Capture the cell that displays the provided text and extract its (X, Y) central coordinate. 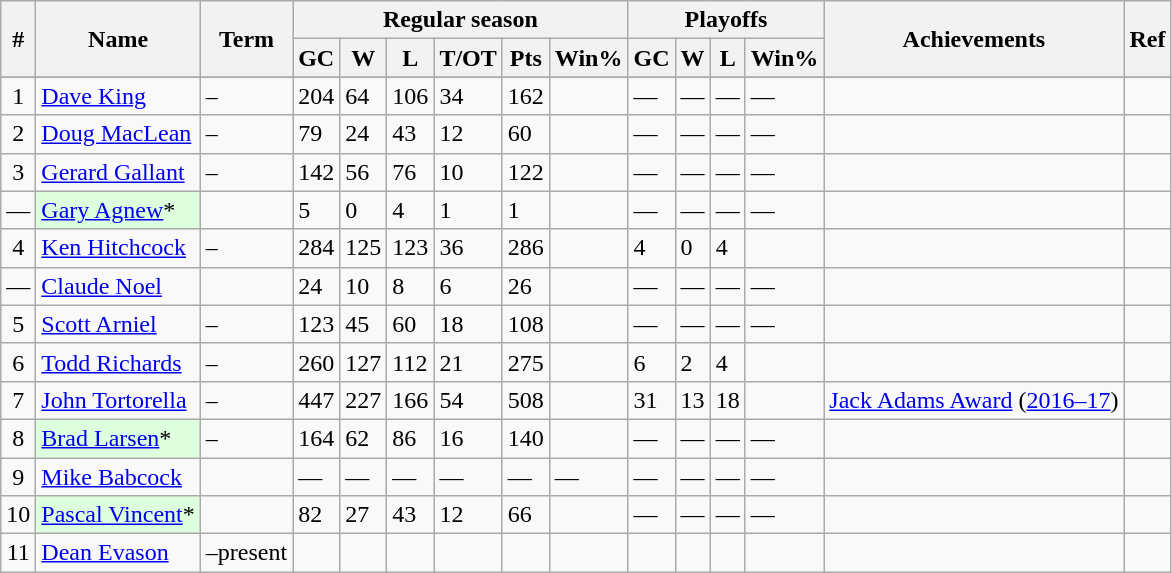
26 (526, 286)
3 (18, 172)
447 (316, 400)
227 (364, 400)
Ken Hitchcock (118, 248)
127 (364, 362)
Term (246, 39)
54 (468, 400)
T/OT (468, 58)
Name (118, 39)
Claude Noel (118, 286)
286 (526, 248)
79 (316, 134)
275 (526, 362)
John Tortorella (118, 400)
Mike Babcock (118, 477)
166 (410, 400)
106 (410, 96)
# (18, 39)
284 (316, 248)
11 (18, 553)
112 (410, 362)
108 (526, 324)
76 (410, 172)
204 (316, 96)
64 (364, 96)
122 (526, 172)
Gerard Gallant (118, 172)
27 (364, 515)
Ref (1148, 39)
21 (468, 362)
Pascal Vincent* (118, 515)
Pts (526, 58)
508 (526, 400)
16 (468, 438)
Gary Agnew* (118, 210)
9 (18, 477)
86 (410, 438)
Dean Evason (118, 553)
Regular season (460, 20)
Playoffs (726, 20)
125 (364, 248)
13 (692, 400)
82 (316, 515)
Achievements (974, 39)
164 (316, 438)
Doug MacLean (118, 134)
–present (246, 553)
Dave King (118, 96)
7 (18, 400)
36 (468, 248)
260 (316, 362)
56 (364, 172)
Jack Adams Award (2016–17) (974, 400)
31 (652, 400)
45 (364, 324)
140 (526, 438)
Todd Richards (118, 362)
Scott Arniel (118, 324)
Brad Larsen* (118, 438)
162 (526, 96)
66 (526, 515)
62 (364, 438)
34 (468, 96)
142 (316, 172)
